Search for the cell housing the specified text and yield its [X, Y] center coordinate. 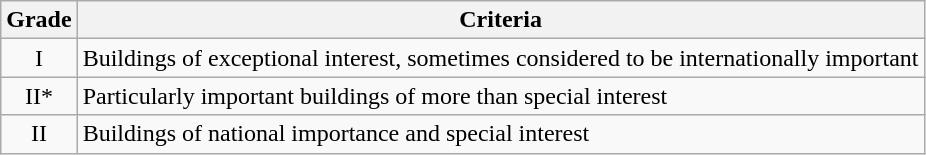
I [39, 58]
Buildings of national importance and special interest [500, 134]
Particularly important buildings of more than special interest [500, 96]
Grade [39, 20]
Criteria [500, 20]
II [39, 134]
Buildings of exceptional interest, sometimes considered to be internationally important [500, 58]
II* [39, 96]
